From the cell containing the given text, extract its center point as [X, Y] coordinate. 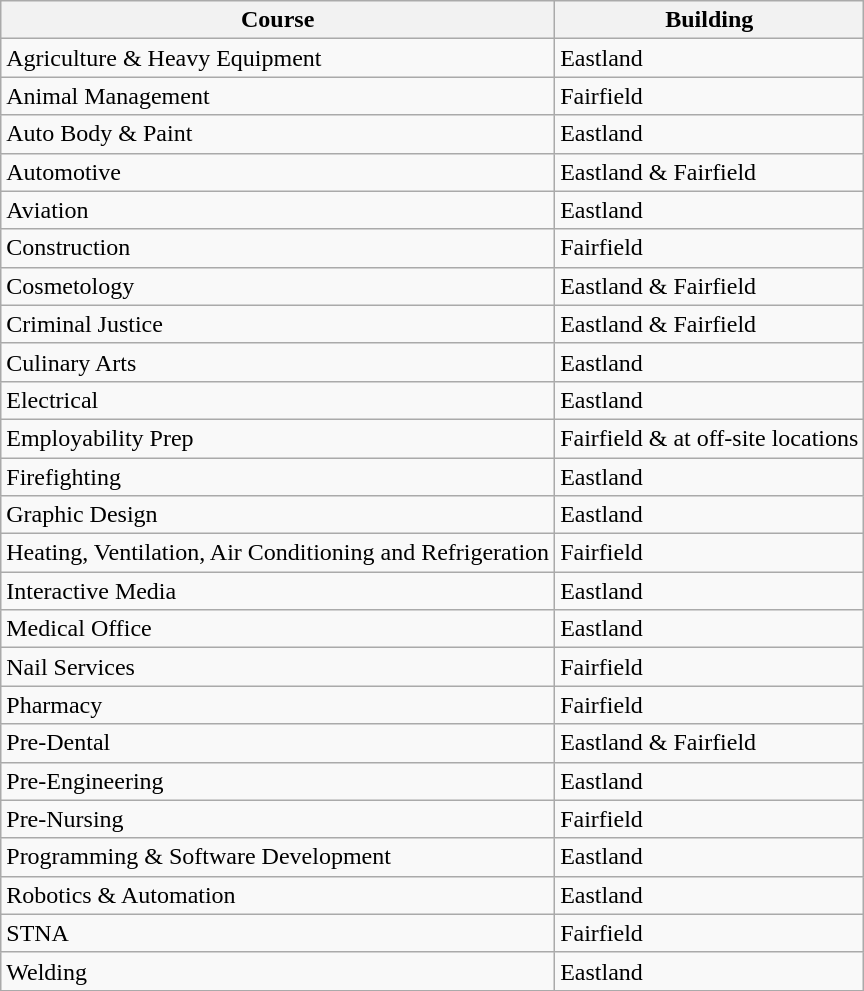
Animal Management [278, 96]
Pre-Engineering [278, 781]
Course [278, 20]
Construction [278, 248]
Automotive [278, 172]
Cosmetology [278, 286]
Pharmacy [278, 705]
STNA [278, 933]
Culinary Arts [278, 362]
Interactive Media [278, 591]
Nail Services [278, 667]
Electrical [278, 400]
Criminal Justice [278, 324]
Agriculture & Heavy Equipment [278, 58]
Firefighting [278, 477]
Heating, Ventilation, Air Conditioning and Refrigeration [278, 553]
Pre-Nursing [278, 819]
Medical Office [278, 629]
Building [710, 20]
Pre-Dental [278, 743]
Fairfield & at off-site locations [710, 438]
Aviation [278, 210]
Graphic Design [278, 515]
Employability Prep [278, 438]
Auto Body & Paint [278, 134]
Welding [278, 971]
Robotics & Automation [278, 895]
Programming & Software Development [278, 857]
